Capture the cell that displays the provided text and extract its (X, Y) central coordinate. 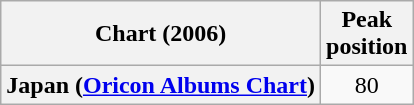
Chart (2006) (161, 34)
Japan (Oricon Albums Chart) (161, 85)
Peak position (367, 34)
80 (367, 85)
